Pinpoint the cell where the given text exists, returning its (X, Y) midpoint coordinate. 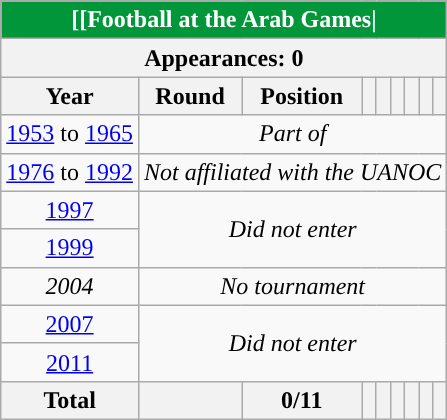
Position (302, 96)
Part of (292, 134)
No tournament (292, 286)
[[Football at the Arab Games| (224, 20)
1997 (70, 210)
1953 to 1965 (70, 134)
0/11 (302, 400)
1976 to 1992 (70, 172)
1999 (70, 248)
Appearances: 0 (224, 58)
Total (70, 400)
Year (70, 96)
Not affiliated with the UANOC (292, 172)
2007 (70, 324)
2004 (70, 286)
2011 (70, 362)
Round (190, 96)
